For the text-containing cell, return its midpoint in [x, y] coordinate format. 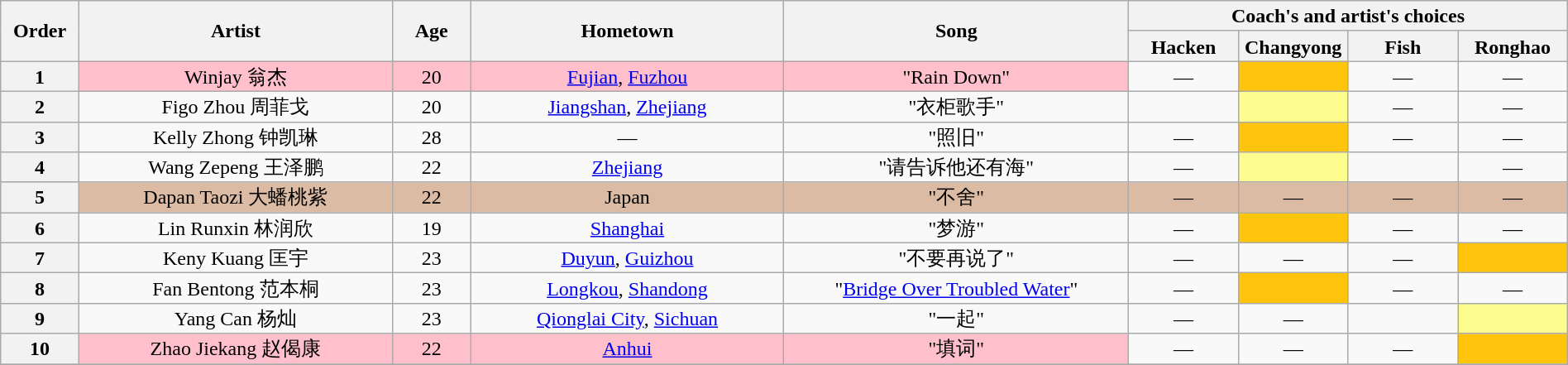
Jiangshan, Zhejiang [627, 106]
1 [40, 76]
"一起" [956, 318]
Age [432, 31]
Keny Kuang 匡宇 [235, 258]
Figo Zhou 周菲戈 [235, 106]
Japan [627, 197]
7 [40, 258]
Shanghai [627, 228]
10 [40, 349]
Anhui [627, 349]
"梦游" [956, 228]
Longkou, Shandong [627, 288]
Duyun, Guizhou [627, 258]
"Rain Down" [956, 76]
"请告诉他还有海" [956, 167]
Fan Bentong 范本桐 [235, 288]
Ronghao [1513, 46]
Coach's and artist's choices [1348, 17]
Hometown [627, 31]
Hacken [1184, 46]
"Bridge Over Troubled Water" [956, 288]
Dapan Taozi 大蟠桃紫 [235, 197]
Yang Can 杨灿 [235, 318]
Wang Zepeng 王泽鹏 [235, 167]
4 [40, 167]
Lin Runxin 林润欣 [235, 228]
Artist [235, 31]
9 [40, 318]
Qionglai City, Sichuan [627, 318]
"不舍" [956, 197]
19 [432, 228]
Fish [1403, 46]
8 [40, 288]
Order [40, 31]
3 [40, 137]
"衣柜歌手" [956, 106]
"填词" [956, 349]
Zhejiang [627, 167]
"照旧" [956, 137]
6 [40, 228]
Song [956, 31]
Zhao Jiekang 赵偈康 [235, 349]
"不要再说了" [956, 258]
2 [40, 106]
5 [40, 197]
28 [432, 137]
Changyong [1293, 46]
Fujian, Fuzhou [627, 76]
Winjay 翁杰 [235, 76]
Kelly Zhong 钟凯琳 [235, 137]
